Scan for the cell matching the given text and deliver its [x, y] coordinate at center. 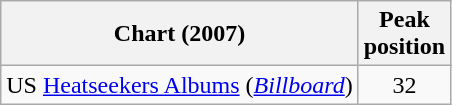
Peakposition [404, 34]
32 [404, 85]
US Heatseekers Albums (Billboard) [180, 85]
Chart (2007) [180, 34]
